Output the (x, y) coordinate of the center of the cell containing the given text.  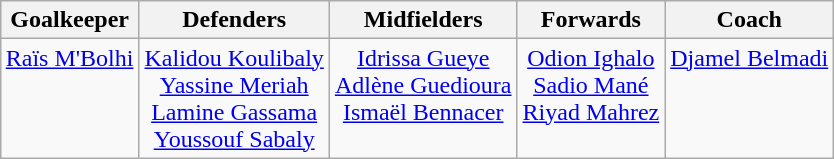
Idrissa Gueye Adlène Guedioura Ismaël Bennacer (423, 98)
Midfielders (423, 20)
Odion Ighalo Sadio Mané Riyad Mahrez (591, 98)
Coach (750, 20)
Forwards (591, 20)
Goalkeeper (70, 20)
Defenders (234, 20)
Raïs M'Bolhi (70, 98)
Djamel Belmadi (750, 98)
Kalidou Koulibaly Yassine Meriah Lamine Gassama Youssouf Sabaly (234, 98)
